Scan for the cell matching the given text and deliver its [x, y] coordinate at center. 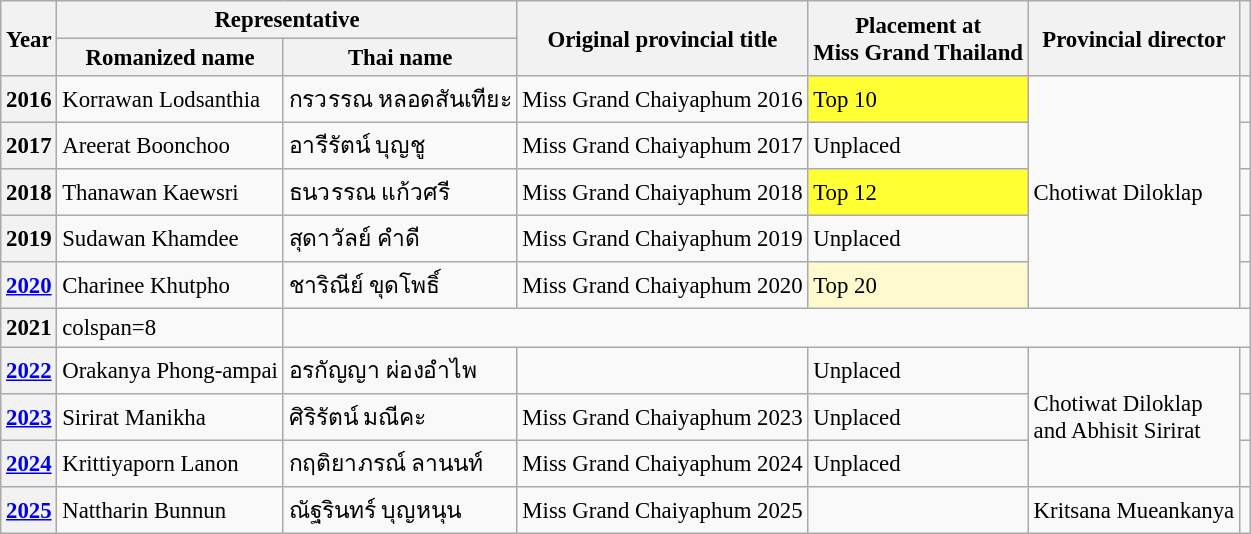
Charinee Khutpho [170, 286]
Miss Grand Chaiyaphum 2019 [662, 240]
Year [29, 38]
อรกัญญา ผ่องอำไพ [400, 370]
Miss Grand Chaiyaphum 2016 [662, 100]
ณัฐรินทร์ บุญหนุน [400, 510]
Top 10 [918, 100]
Top 12 [918, 192]
Provincial director [1134, 38]
Original provincial title [662, 38]
กรวรรณ หลอดสันเทียะ [400, 100]
Sudawan Khamdee [170, 240]
2018 [29, 192]
Nattharin Bunnun [170, 510]
2021 [29, 328]
ธนวรรณ แก้วศรี [400, 192]
Miss Grand Chaiyaphum 2020 [662, 286]
Areerat Boonchoo [170, 146]
อารีรัตน์ บุญชู [400, 146]
Sirirat Manikha [170, 416]
Orakanya Phong-ampai [170, 370]
2020 [29, 286]
2025 [29, 510]
Miss Grand Chaiyaphum 2023 [662, 416]
Miss Grand Chaiyaphum 2017 [662, 146]
Korrawan Lodsanthia [170, 100]
Thai name [400, 58]
Top 20 [918, 286]
2019 [29, 240]
Chotiwat Diloklap [1134, 192]
กฤติยาภรณ์ ลานนท์ [400, 464]
2023 [29, 416]
Krittiyaporn Lanon [170, 464]
colspan=8 [170, 328]
Miss Grand Chaiyaphum 2024 [662, 464]
2016 [29, 100]
ชาริณีย์ ขุดโพธิ์ [400, 286]
สุดาวัลย์ คำดี [400, 240]
Miss Grand Chaiyaphum 2025 [662, 510]
Placement atMiss Grand Thailand [918, 38]
Representative [287, 20]
Chotiwat Diloklap and Abhisit Sirirat [1134, 417]
2022 [29, 370]
2024 [29, 464]
Thanawan Kaewsri [170, 192]
Romanized name [170, 58]
Miss Grand Chaiyaphum 2018 [662, 192]
ศิริรัตน์ มณีคะ [400, 416]
Kritsana Mueankanya [1134, 510]
2017 [29, 146]
